Capture the cell that displays the provided text and extract its [X, Y] central coordinate. 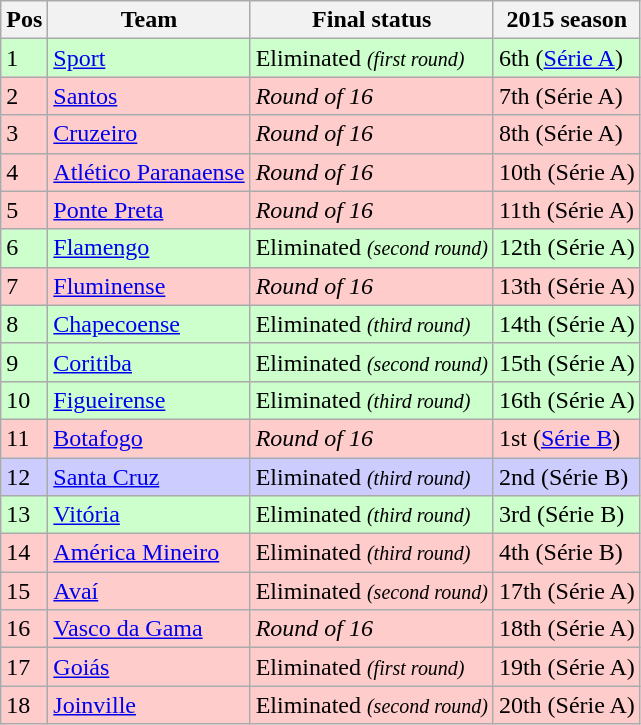
Avaí [149, 591]
Team [149, 20]
Joinville [149, 705]
Vitória [149, 515]
Botafogo [149, 438]
6 [24, 248]
Goiás [149, 667]
1 [24, 58]
18 [24, 705]
20th (Série A) [566, 705]
19th (Série A) [566, 667]
Pos [24, 20]
Sport [149, 58]
2015 season [566, 20]
10 [24, 400]
Chapecoense [149, 324]
Cruzeiro [149, 134]
Final status [372, 20]
4 [24, 172]
6th (Série A) [566, 58]
14th (Série A) [566, 324]
9 [24, 362]
7th (Série A) [566, 96]
13 [24, 515]
11th (Série A) [566, 210]
10th (Série A) [566, 172]
Figueirense [149, 400]
16 [24, 629]
4th (Série B) [566, 553]
3 [24, 134]
14 [24, 553]
18th (Série A) [566, 629]
16th (Série A) [566, 400]
Santa Cruz [149, 477]
Fluminense [149, 286]
12th (Série A) [566, 248]
13th (Série A) [566, 286]
15th (Série A) [566, 362]
1st (Série B) [566, 438]
Santos [149, 96]
Coritiba [149, 362]
2nd (Série B) [566, 477]
Atlético Paranaense [149, 172]
11 [24, 438]
15 [24, 591]
Ponte Preta [149, 210]
Vasco da Gama [149, 629]
Flamengo [149, 248]
17th (Série A) [566, 591]
2 [24, 96]
12 [24, 477]
América Mineiro [149, 553]
3rd (Série B) [566, 515]
8th (Série A) [566, 134]
8 [24, 324]
17 [24, 667]
5 [24, 210]
7 [24, 286]
